For the text-containing cell, return its midpoint in (x, y) coordinate format. 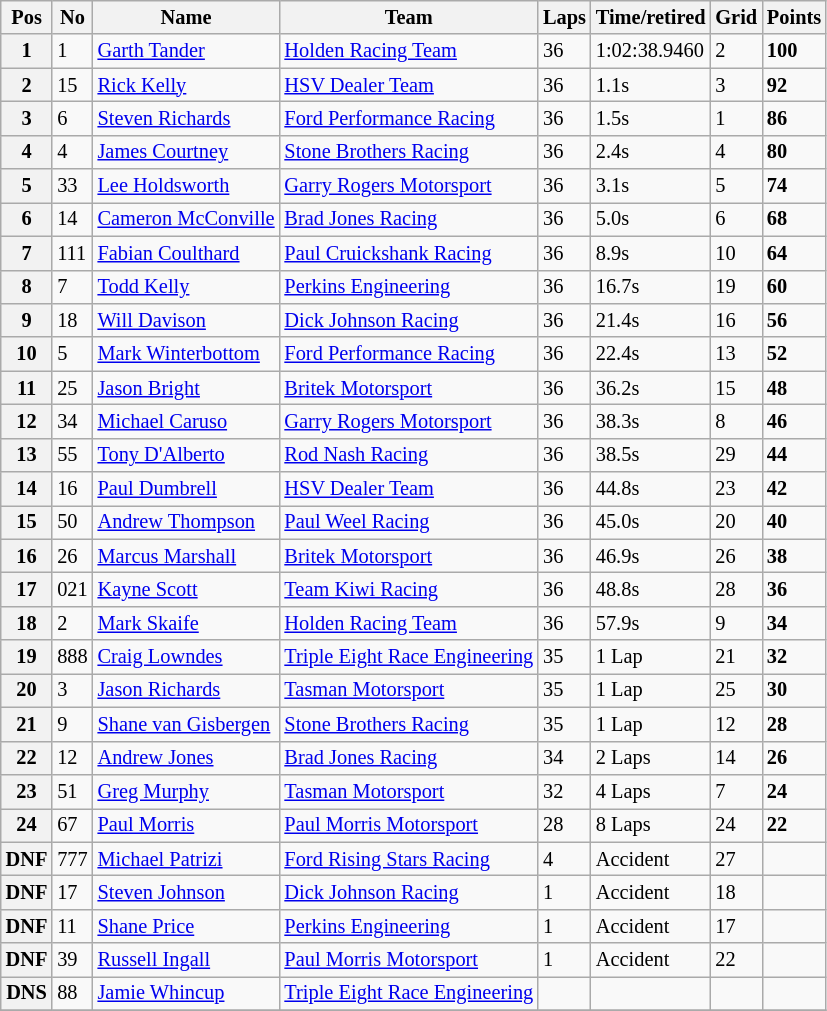
Garth Tander (186, 51)
3.1s (651, 186)
Todd Kelly (186, 287)
Team Kiwi Racing (408, 589)
DNS (27, 993)
1.1s (651, 85)
Rod Nash Racing (408, 455)
Mark Skaife (186, 623)
45.0s (651, 522)
60 (794, 287)
Mark Winterbottom (186, 354)
Team (408, 17)
111 (72, 253)
46 (794, 421)
James Courtney (186, 152)
No (72, 17)
100 (794, 51)
Jason Bright (186, 388)
8 Laps (651, 825)
64 (794, 253)
55 (72, 455)
39 (72, 960)
80 (794, 152)
46.9s (651, 556)
Paul Dumbrell (186, 489)
4 Laps (651, 791)
Rick Kelly (186, 85)
Andrew Thompson (186, 522)
48 (794, 388)
777 (72, 859)
Kayne Scott (186, 589)
Michael Patrizi (186, 859)
Craig Lowndes (186, 657)
52 (794, 354)
42 (794, 489)
Russell Ingall (186, 960)
51 (72, 791)
86 (794, 118)
48.8s (651, 589)
Paul Weel Racing (408, 522)
38 (794, 556)
21.4s (651, 320)
Laps (564, 17)
22.4s (651, 354)
44.8s (651, 489)
Shane van Gisbergen (186, 724)
5.0s (651, 219)
27 (736, 859)
Paul Morris (186, 825)
33 (72, 186)
68 (794, 219)
1:02:38.9460 (651, 51)
38.3s (651, 421)
2 Laps (651, 758)
57.9s (651, 623)
Steven Johnson (186, 892)
Lee Holdsworth (186, 186)
Time/retired (651, 17)
Paul Cruickshank Racing (408, 253)
30 (794, 690)
Fabian Coulthard (186, 253)
16.7s (651, 287)
40 (794, 522)
1.5s (651, 118)
888 (72, 657)
36.2s (651, 388)
Andrew Jones (186, 758)
Will Davison (186, 320)
74 (794, 186)
2.4s (651, 152)
92 (794, 85)
44 (794, 455)
Greg Murphy (186, 791)
Jason Richards (186, 690)
Shane Price (186, 926)
Grid (736, 17)
8.9s (651, 253)
29 (736, 455)
50 (72, 522)
Ford Rising Stars Racing (408, 859)
Name (186, 17)
Points (794, 17)
Michael Caruso (186, 421)
Marcus Marshall (186, 556)
Jamie Whincup (186, 993)
Cameron McConville (186, 219)
56 (794, 320)
021 (72, 589)
Tony D'Alberto (186, 455)
67 (72, 825)
88 (72, 993)
38.5s (651, 455)
Pos (27, 17)
Steven Richards (186, 118)
